Find where the given text appears and provide that cell's center as [x, y] coordinate. 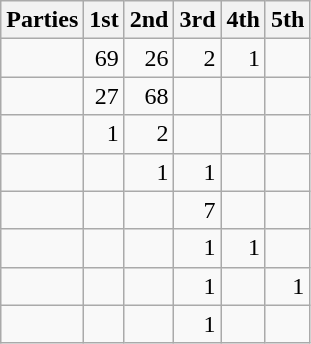
68 [149, 96]
3rd [198, 20]
2nd [149, 20]
7 [198, 210]
Parties [42, 20]
69 [104, 58]
4th [243, 20]
27 [104, 96]
5th [287, 20]
1st [104, 20]
26 [149, 58]
